Provide the (X, Y) coordinate of the cell's center where the given text is located.  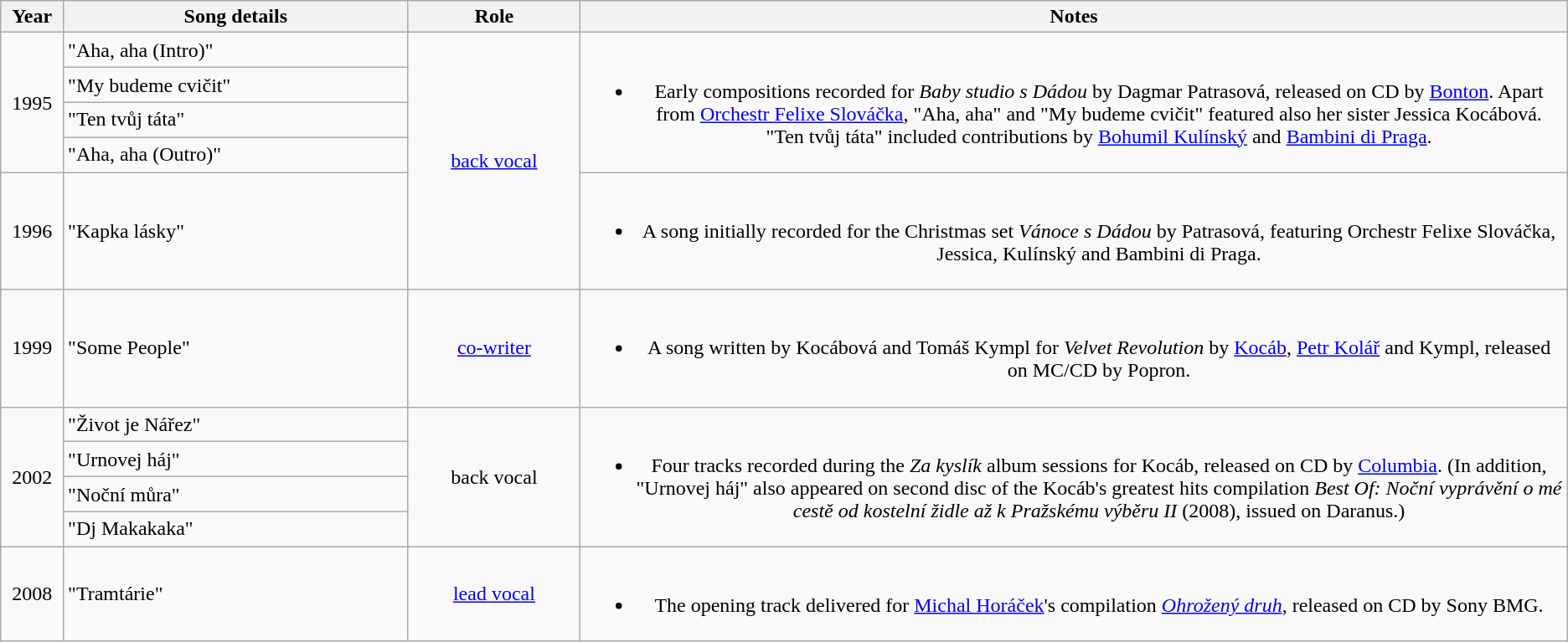
"Tramtárie" (236, 594)
"My budeme cvičit" (236, 85)
"Some People" (236, 348)
Year (32, 17)
"Aha, aha (Outro)" (236, 155)
"Noční můra" (236, 495)
A song written by Kocábová and Tomáš Kympl for Velvet Revolution by Kocáb, Petr Kolář and Kympl, released on MC/CD by Popron. (1074, 348)
"Aha, aha (Intro)" (236, 50)
1995 (32, 102)
"Ten tvůj táta" (236, 120)
"Život je Nářez" (236, 424)
Notes (1074, 17)
"Kapka lásky" (236, 231)
Song details (236, 17)
"Urnovej háj" (236, 460)
2008 (32, 594)
2002 (32, 477)
The opening track delivered for Michal Horáček's compilation Ohrožený druh, released on CD by Sony BMG. (1074, 594)
1996 (32, 231)
1999 (32, 348)
"Dj Makakaka" (236, 529)
Role (494, 17)
co-writer (494, 348)
lead vocal (494, 594)
